Return (x, y) of the center of cell containing provided text 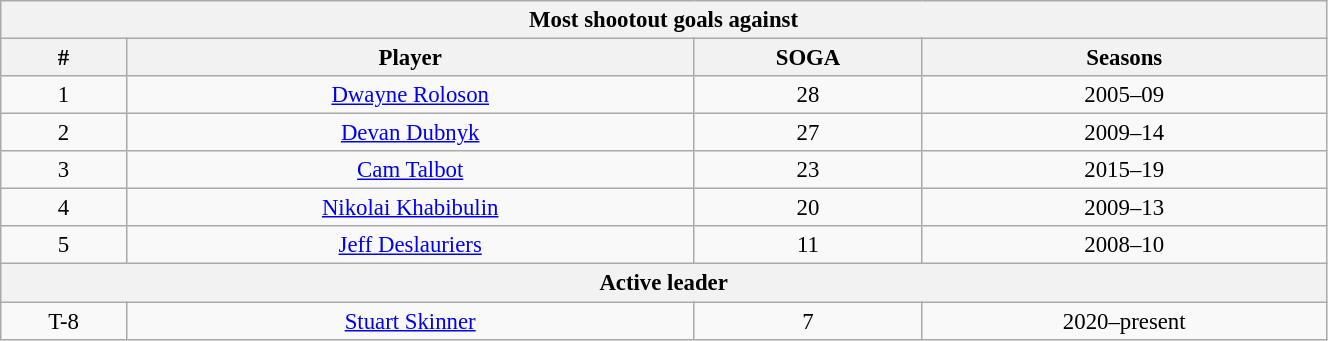
2009–14 (1124, 133)
1 (64, 95)
Player (410, 58)
2 (64, 133)
Devan Dubnyk (410, 133)
2005–09 (1124, 95)
11 (808, 245)
2020–present (1124, 321)
27 (808, 133)
3 (64, 170)
Nikolai Khabibulin (410, 208)
2009–13 (1124, 208)
23 (808, 170)
Dwayne Roloson (410, 95)
Most shootout goals against (664, 20)
T-8 (64, 321)
SOGA (808, 58)
20 (808, 208)
7 (808, 321)
2008–10 (1124, 245)
2015–19 (1124, 170)
Stuart Skinner (410, 321)
# (64, 58)
28 (808, 95)
Seasons (1124, 58)
Cam Talbot (410, 170)
5 (64, 245)
Active leader (664, 283)
Jeff Deslauriers (410, 245)
4 (64, 208)
